For the text-containing cell, return its midpoint in [x, y] coordinate format. 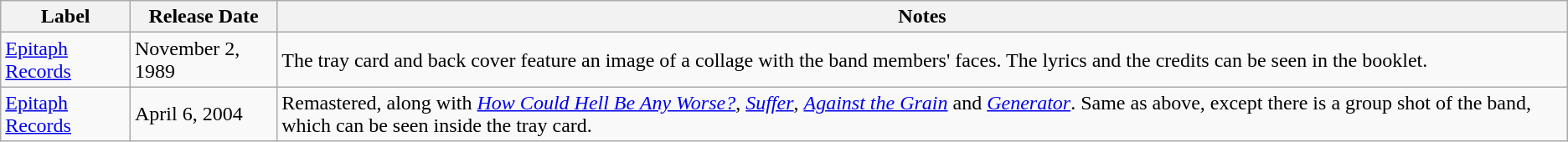
Notes [923, 17]
November 2, 1989 [203, 60]
Release Date [203, 17]
Label [65, 17]
April 6, 2004 [203, 114]
The tray card and back cover feature an image of a collage with the band members' faces. The lyrics and the credits can be seen in the booklet. [923, 60]
